Return (X, Y) of the center of cell containing provided text 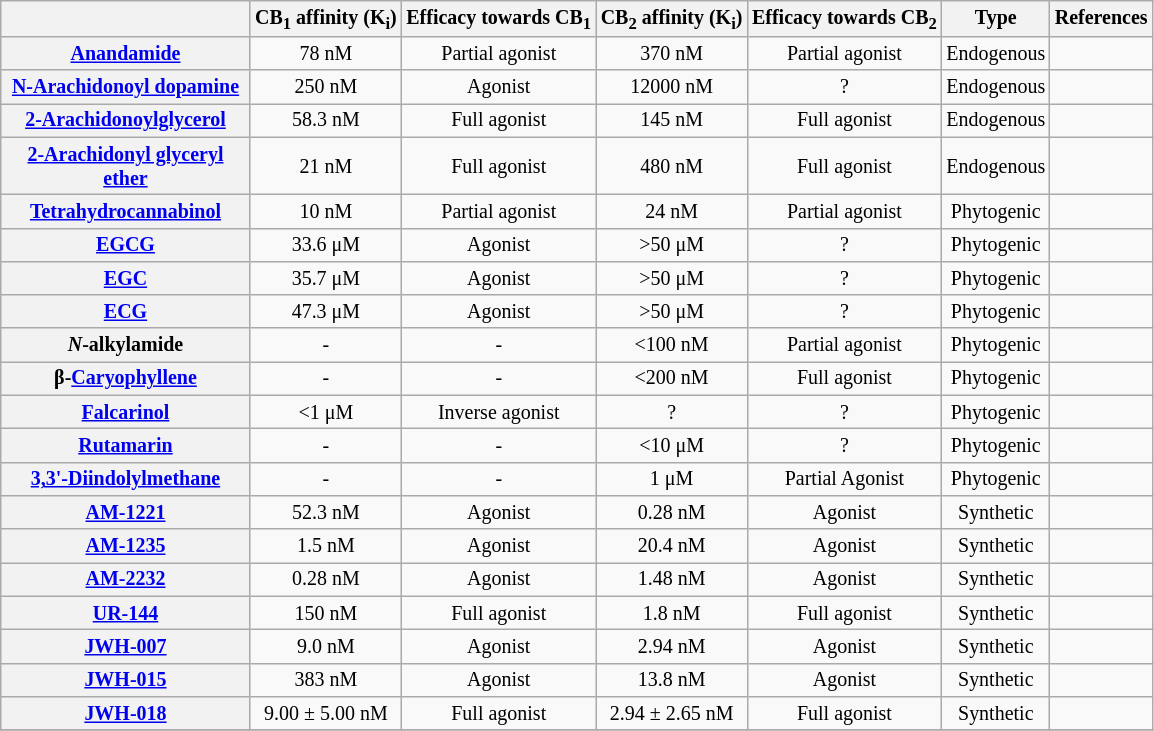
1.8 nM (672, 614)
383 nM (326, 680)
1 μM (672, 480)
10 nM (326, 212)
<200 nM (672, 378)
UR-144 (126, 614)
Tetrahydrocannabinol (126, 212)
13.8 nM (672, 680)
33.6 μM (326, 244)
52.3 nM (326, 512)
Partial Agonist (844, 480)
<100 nM (672, 346)
78 nM (326, 54)
Inverse agonist (499, 412)
CB1 affinity (Ki) (326, 19)
Efficacy towards CB1 (499, 19)
Anandamide (126, 54)
3,3'-Diindolylmethane (126, 480)
1.5 nM (326, 546)
35.7 μM (326, 278)
JWH-015 (126, 680)
250 nM (326, 86)
1.48 nM (672, 580)
Falcarinol (126, 412)
150 nM (326, 614)
2.94 ± 2.65 nM (672, 714)
Type (996, 19)
AM-1221 (126, 512)
24 nM (672, 212)
CB2 affinity (Ki) (672, 19)
Efficacy towards CB2 (844, 19)
N-alkylamide (126, 346)
9.00 ± 5.00 nM (326, 714)
References (1101, 19)
EGC (126, 278)
47.3 μM (326, 312)
58.3 nM (326, 120)
β-Caryophyllene (126, 378)
N-Arachidonoyl dopamine (126, 86)
Rutamarin (126, 446)
2.94 nM (672, 646)
JWH-007 (126, 646)
9.0 nM (326, 646)
12000 nM (672, 86)
AM-2232 (126, 580)
20.4 nM (672, 546)
2-Arachidonoylglycerol (126, 120)
370 nM (672, 54)
<10 μM (672, 446)
145 nM (672, 120)
AM-1235 (126, 546)
ECG (126, 312)
2-Arachidonyl glyceryl ether (126, 166)
480 nM (672, 166)
EGCG (126, 244)
JWH-018 (126, 714)
21 nM (326, 166)
<1 μM (326, 412)
